Scan for the cell matching the given text and deliver its (x, y) coordinate at center. 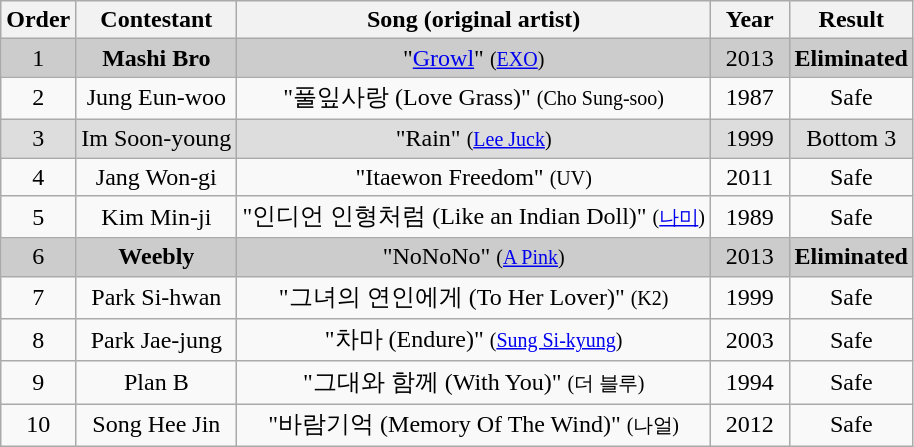
Result (851, 20)
"그녀의 연인에게 (To Her Lover)" (K2) (474, 298)
Song (original artist) (474, 20)
"Itaewon Freedom" (UV) (474, 177)
7 (38, 298)
2 (38, 98)
1987 (750, 98)
Order (38, 20)
2011 (750, 177)
Weebly (156, 257)
Jung Eun-woo (156, 98)
Bottom 3 (851, 138)
"차마 (Endure)" (Sung Si-kyung) (474, 340)
4 (38, 177)
"Rain" (Lee Juck) (474, 138)
2012 (750, 426)
Kim Min-ji (156, 218)
Plan B (156, 382)
1989 (750, 218)
"NoNoNo" (A Pink) (474, 257)
Im Soon-young (156, 138)
2003 (750, 340)
"그대와 함께 (With You)" (더 블루) (474, 382)
6 (38, 257)
Park Jae-jung (156, 340)
1 (38, 58)
"인디언 인형처럼 (Like an Indian Doll)" (나미) (474, 218)
"풀잎사랑 (Love Grass)" (Cho Sung-soo) (474, 98)
9 (38, 382)
1994 (750, 382)
3 (38, 138)
5 (38, 218)
8 (38, 340)
Jang Won-gi (156, 177)
Contestant (156, 20)
10 (38, 426)
Year (750, 20)
"바람기억 (Memory Of The Wind)" (나얼) (474, 426)
Park Si-hwan (156, 298)
Mashi Bro (156, 58)
"Growl" (EXO) (474, 58)
Song Hee Jin (156, 426)
